Identify which cell holds the provided text, then report its (X, Y) central coordinate. 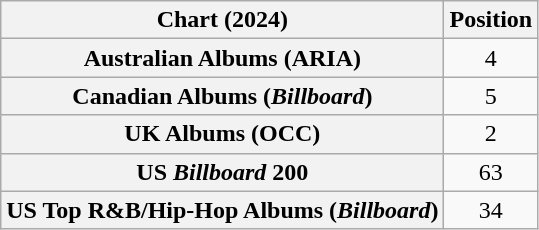
Canadian Albums (Billboard) (222, 96)
Chart (2024) (222, 20)
US Billboard 200 (222, 172)
Australian Albums (ARIA) (222, 58)
63 (491, 172)
UK Albums (OCC) (222, 134)
Position (491, 20)
2 (491, 134)
5 (491, 96)
4 (491, 58)
34 (491, 210)
US Top R&B/Hip-Hop Albums (Billboard) (222, 210)
